Extract the [X, Y] coordinate from the center of the cell holding the provided text.  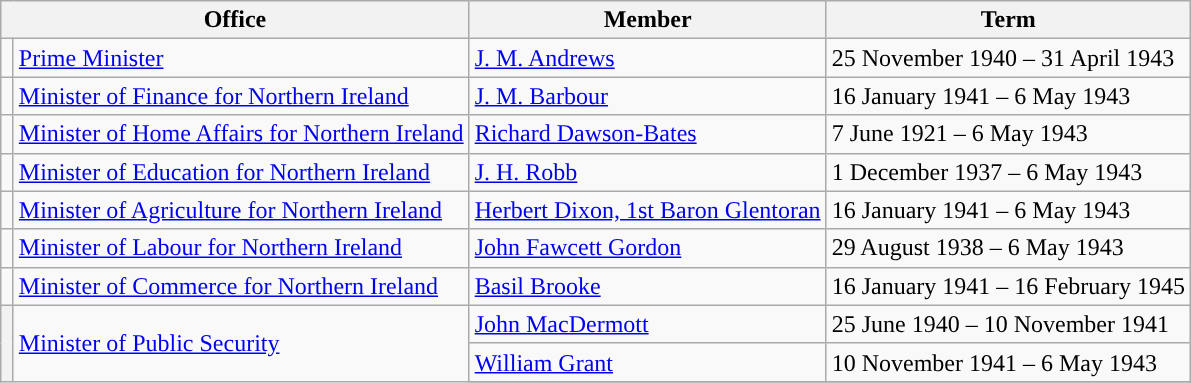
7 June 1921 – 6 May 1943 [1008, 134]
J. H. Robb [648, 172]
Prime Minister [241, 58]
William Grant [648, 362]
John Fawcett Gordon [648, 248]
Minister of Finance for Northern Ireland [241, 96]
Minister of Home Affairs for Northern Ireland [241, 134]
John MacDermott [648, 324]
Office [235, 20]
25 June 1940 – 10 November 1941 [1008, 324]
Minister of Commerce for Northern Ireland [241, 286]
10 November 1941 – 6 May 1943 [1008, 362]
Richard Dawson-Bates [648, 134]
Minister of Labour for Northern Ireland [241, 248]
J. M. Barbour [648, 96]
1 December 1937 – 6 May 1943 [1008, 172]
Basil Brooke [648, 286]
25 November 1940 – 31 April 1943 [1008, 58]
29 August 1938 – 6 May 1943 [1008, 248]
Minister of Agriculture for Northern Ireland [241, 210]
Minister of Public Security [241, 343]
Herbert Dixon, 1st Baron Glentoran [648, 210]
16 January 1941 – 16 February 1945 [1008, 286]
Member [648, 20]
Term [1008, 20]
Minister of Education for Northern Ireland [241, 172]
J. M. Andrews [648, 58]
